Search for the cell housing the specified text and yield its (X, Y) center coordinate. 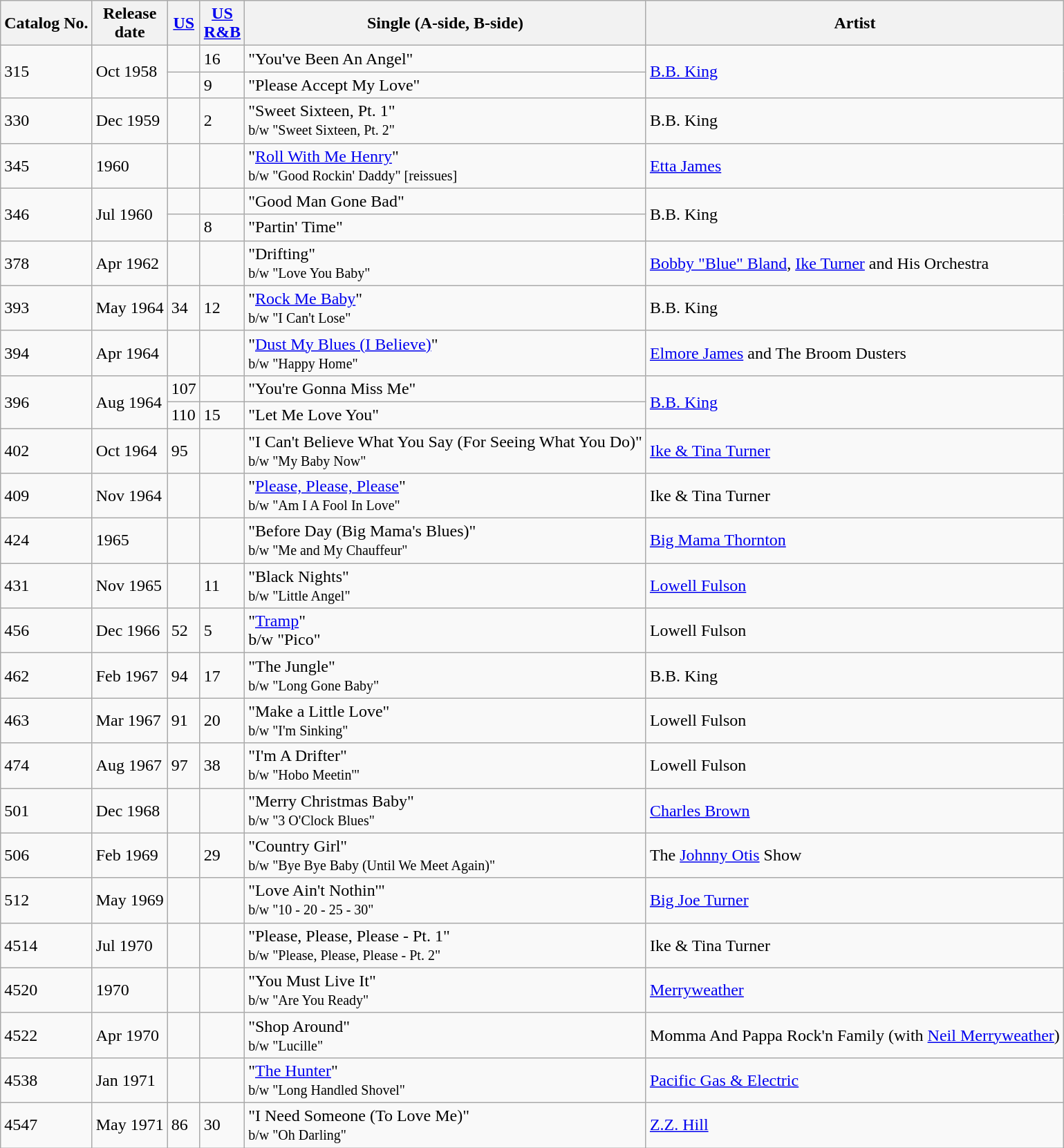
"Please, Please, Please - Pt. 1"b/w "Please, Please, Please - Pt. 2" (445, 945)
"You've Been An Angel" (445, 59)
463 (46, 720)
378 (46, 263)
396 (46, 402)
Catalog No. (46, 23)
424 (46, 540)
Z.Z. Hill (855, 1125)
97 (184, 766)
Etta James (855, 166)
474 (46, 766)
Artist (855, 23)
Dec 1966 (130, 630)
94 (184, 676)
Oct 1958 (130, 72)
"Roll With Me Henry"b/w "Good Rockin' Daddy" [reissues] (445, 166)
May 1971 (130, 1125)
Feb 1969 (130, 856)
315 (46, 72)
"Please, Please, Please"b/w "Am I A Fool In Love" (445, 496)
Feb 1967 (130, 676)
52 (184, 630)
512 (46, 900)
38 (222, 766)
Merryweather (855, 990)
"Shop Around"b/w "Lucille" (445, 1035)
"I'm A Drifter"b/w "Hobo Meetin'" (445, 766)
11 (222, 586)
"Good Man Gone Bad" (445, 201)
394 (46, 352)
Jan 1971 (130, 1080)
Elmore James and The Broom Dusters (855, 352)
Single (A-side, B-side) (445, 23)
9 (222, 85)
8 (222, 227)
4538 (46, 1080)
4522 (46, 1035)
"Dust My Blues (I Believe)"b/w "Happy Home" (445, 352)
393 (46, 308)
29 (222, 856)
"Drifting"b/w "Love You Baby" (445, 263)
"Rock Me Baby"b/w "I Can't Lose" (445, 308)
Mar 1967 (130, 720)
May 1964 (130, 308)
"Let Me Love You" (445, 415)
409 (46, 496)
16 (222, 59)
"Country Girl"b/w "Bye Bye Baby (Until We Meet Again)" (445, 856)
2 (222, 120)
Apr 1964 (130, 352)
Pacific Gas & Electric (855, 1080)
"You Must Live It"b/w "Are You Ready" (445, 990)
1970 (130, 990)
346 (46, 214)
17 (222, 676)
"The Hunter"b/w "Long Handled Shovel" (445, 1080)
Bobby "Blue" Bland, Ike Turner and His Orchestra (855, 263)
345 (46, 166)
Aug 1964 (130, 402)
"Love Ain't Nothin'"b/w "10 - 20 - 25 - 30" (445, 900)
Charles Brown (855, 810)
1965 (130, 540)
91 (184, 720)
402 (46, 451)
"Black Nights"b/w "Little Angel" (445, 586)
"I Can't Believe What You Say (For Seeing What You Do)"b/w "My Baby Now" (445, 451)
20 (222, 720)
506 (46, 856)
12 (222, 308)
Jul 1960 (130, 214)
30 (222, 1125)
Oct 1964 (130, 451)
"I Need Someone (To Love Me)"b/w "Oh Darling" (445, 1125)
330 (46, 120)
Big Mama Thornton (855, 540)
USR&B (222, 23)
"Merry Christmas Baby"b/w "3 O'Clock Blues" (445, 810)
Dec 1968 (130, 810)
462 (46, 676)
4514 (46, 945)
US (184, 23)
456 (46, 630)
Jul 1970 (130, 945)
May 1969 (130, 900)
4520 (46, 990)
Nov 1964 (130, 496)
431 (46, 586)
95 (184, 451)
"Sweet Sixteen, Pt. 1"b/w "Sweet Sixteen, Pt. 2" (445, 120)
The Johnny Otis Show (855, 856)
Aug 1967 (130, 766)
"Tramp"b/w "Pico" (445, 630)
"You're Gonna Miss Me" (445, 388)
501 (46, 810)
34 (184, 308)
"Make a Little Love"b/w "I'm Sinking" (445, 720)
Momma And Pappa Rock'n Family (with Neil Merryweather) (855, 1035)
Apr 1970 (130, 1035)
86 (184, 1125)
5 (222, 630)
Dec 1959 (130, 120)
"Please Accept My Love" (445, 85)
4547 (46, 1125)
Nov 1965 (130, 586)
110 (184, 415)
"Before Day (Big Mama's Blues)"b/w "Me and My Chauffeur" (445, 540)
Apr 1962 (130, 263)
Big Joe Turner (855, 900)
"Partin' Time" (445, 227)
107 (184, 388)
"The Jungle"b/w "Long Gone Baby" (445, 676)
Releasedate (130, 23)
1960 (130, 166)
15 (222, 415)
